Extract the (x, y) coordinate from the center of the cell holding the provided text.  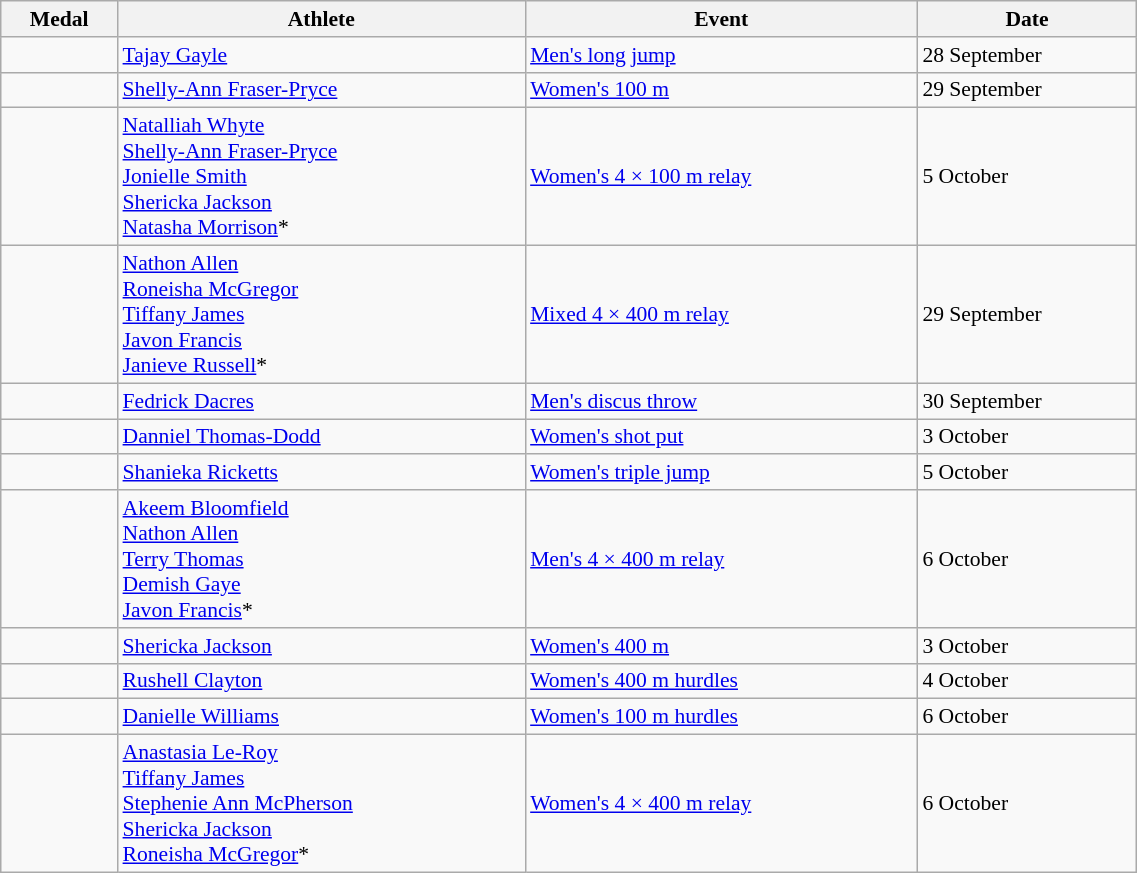
Shanieka Ricketts (322, 473)
30 September (1027, 401)
Akeem BloomfieldNathon AllenTerry ThomasDemish GayeJavon Francis* (322, 559)
Medal (60, 19)
Athlete (322, 19)
Danielle Williams (322, 717)
Women's 4 × 100 m relay (721, 177)
Rushell Clayton (322, 681)
Women's 400 m (721, 646)
Women's 100 m (721, 90)
Men's 4 × 400 m relay (721, 559)
Danniel Thomas-Dodd (322, 437)
Women's triple jump (721, 473)
Tajay Gayle (322, 55)
Shericka Jackson (322, 646)
28 September (1027, 55)
Men's discus throw (721, 401)
Women's 100 m hurdles (721, 717)
Nathon AllenRoneisha McGregorTiffany JamesJavon FrancisJanieve Russell* (322, 315)
Shelly-Ann Fraser-Pryce (322, 90)
Women's shot put (721, 437)
Anastasia Le-RoyTiffany JamesStephenie Ann McPhersonShericka JacksonRoneisha McGregor* (322, 804)
4 October (1027, 681)
Date (1027, 19)
Event (721, 19)
Women's 4 × 400 m relay (721, 804)
Mixed 4 × 400 m relay (721, 315)
Fedrick Dacres (322, 401)
Natalliah WhyteShelly-Ann Fraser-PryceJonielle SmithShericka JacksonNatasha Morrison* (322, 177)
Men's long jump (721, 55)
Women's 400 m hurdles (721, 681)
